Detect which cell encompasses the target text, then output its [X, Y] center coordinate. 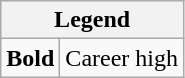
Legend [92, 20]
Bold [30, 58]
Career high [122, 58]
